Return (X, Y) of the center of cell containing provided text 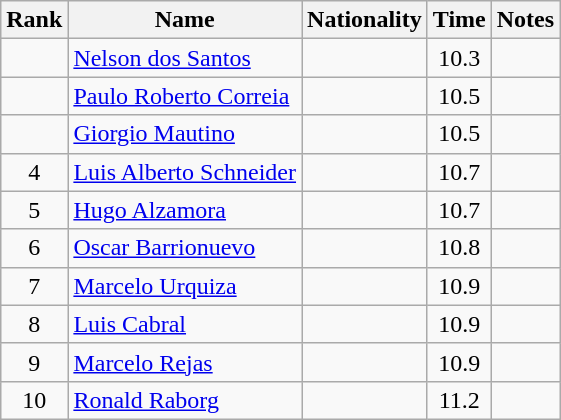
Paulo Roberto Correia (185, 96)
Rank (34, 20)
Nelson dos Santos (185, 58)
10 (34, 400)
6 (34, 248)
7 (34, 286)
Giorgio Mautino (185, 134)
Luis Alberto Schneider (185, 172)
4 (34, 172)
11.2 (459, 400)
5 (34, 210)
Time (459, 20)
Marcelo Rejas (185, 362)
Luis Cabral (185, 324)
10.3 (459, 58)
Nationality (365, 20)
9 (34, 362)
10.8 (459, 248)
Marcelo Urquiza (185, 286)
Notes (525, 20)
Ronald Raborg (185, 400)
Oscar Barrionuevo (185, 248)
Hugo Alzamora (185, 210)
8 (34, 324)
Name (185, 20)
